Find where the given text appears and provide that cell's center as [x, y] coordinate. 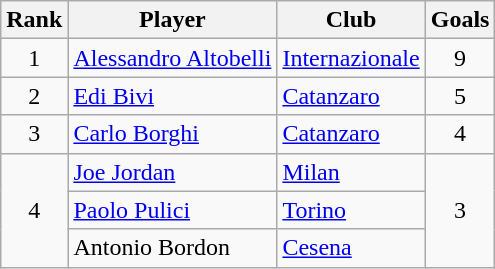
2 [34, 96]
Club [351, 20]
Paolo Pulici [172, 210]
1 [34, 58]
Internazionale [351, 58]
5 [460, 96]
Goals [460, 20]
Edi Bivi [172, 96]
Antonio Bordon [172, 248]
Carlo Borghi [172, 134]
Torino [351, 210]
Cesena [351, 248]
Alessandro Altobelli [172, 58]
Rank [34, 20]
9 [460, 58]
Joe Jordan [172, 172]
Milan [351, 172]
Player [172, 20]
